Return [x, y] of the center of cell containing provided text 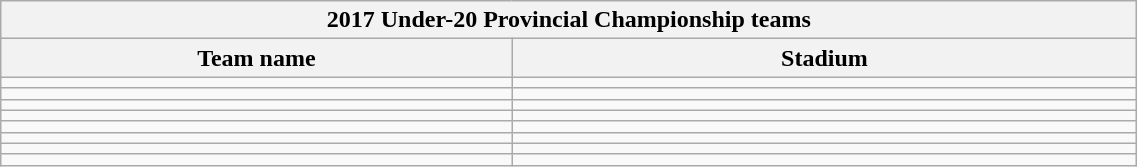
Team name [256, 58]
Stadium [824, 58]
2017 Under-20 Provincial Championship teams [569, 20]
